Scan for the cell matching the given text and deliver its (X, Y) coordinate at center. 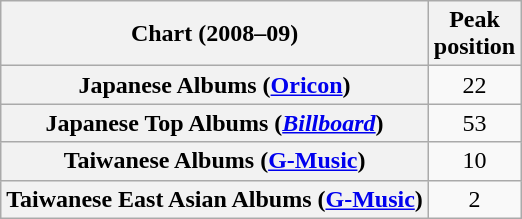
Japanese Albums (Oricon) (215, 85)
10 (474, 161)
Peakposition (474, 34)
Japanese Top Albums (Billboard) (215, 123)
Taiwanese East Asian Albums (G-Music) (215, 199)
53 (474, 123)
Chart (2008–09) (215, 34)
22 (474, 85)
2 (474, 199)
Taiwanese Albums (G-Music) (215, 161)
